Find where the given text appears and provide that cell's center as [x, y] coordinate. 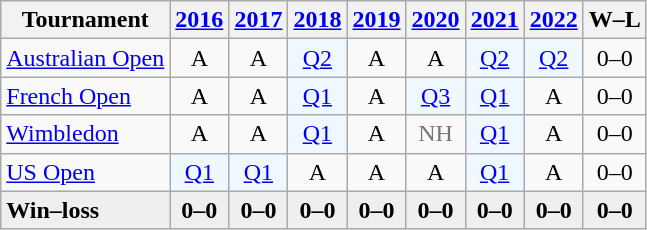
Wimbledon [86, 134]
2017 [258, 20]
2018 [318, 20]
W–L [614, 20]
Win–loss [86, 210]
2022 [554, 20]
2020 [436, 20]
Tournament [86, 20]
Australian Open [86, 58]
2016 [200, 20]
US Open [86, 172]
NH [436, 134]
2019 [376, 20]
Q3 [436, 96]
2021 [494, 20]
French Open [86, 96]
